Identify which cell holds the provided text, then report its [X, Y] central coordinate. 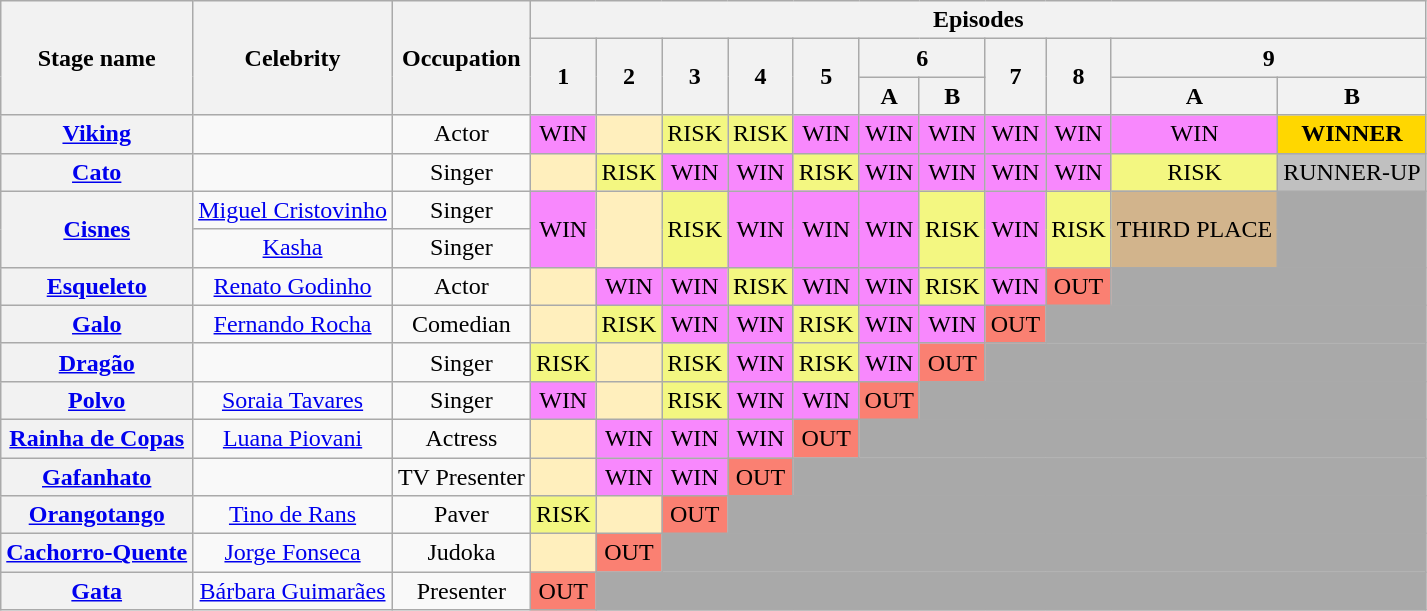
8 [1079, 77]
Actress [461, 438]
Kasha [293, 248]
Cato [97, 172]
6 [922, 58]
Comedian [461, 324]
Presenter [461, 591]
Fernando Rocha [293, 324]
3 [695, 77]
1 [563, 77]
2 [629, 77]
Soraia Tavares [293, 400]
Esqueleto [97, 286]
9 [1268, 58]
Tino de Rans [293, 515]
Renato Godinho [293, 286]
Gafanhato [97, 477]
Cisnes [97, 229]
5 [826, 77]
Viking [97, 134]
Paver [461, 515]
Polvo [97, 400]
WINNER [1352, 134]
Gata [97, 591]
Rainha de Copas [97, 438]
Celebrity [293, 58]
4 [761, 77]
Occupation [461, 58]
Judoka [461, 553]
Episodes [978, 20]
Galo [97, 324]
Dragão [97, 362]
Bárbara Guimarães [293, 591]
Orangotango [97, 515]
Miguel Cristovinho [293, 210]
Cachorro-Quente [97, 553]
Jorge Fonseca [293, 553]
Stage name [97, 58]
TV Presenter [461, 477]
THIRD PLACE [1194, 229]
RUNNER-UP [1352, 172]
7 [1015, 77]
Luana Piovani [293, 438]
